Determine the [x, y] coordinate at the center of the cell enclosing the given text.  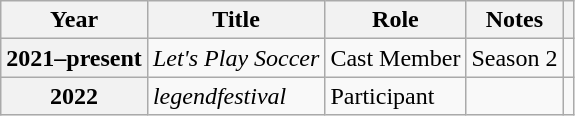
Cast Member [396, 58]
2021–present [74, 58]
Role [396, 20]
Title [236, 20]
Notes [514, 20]
2022 [74, 96]
Season 2 [514, 58]
Let's Play Soccer [236, 58]
Year [74, 20]
Participant [396, 96]
legendfestival [236, 96]
